Scan for the cell matching the given text and deliver its [X, Y] coordinate at center. 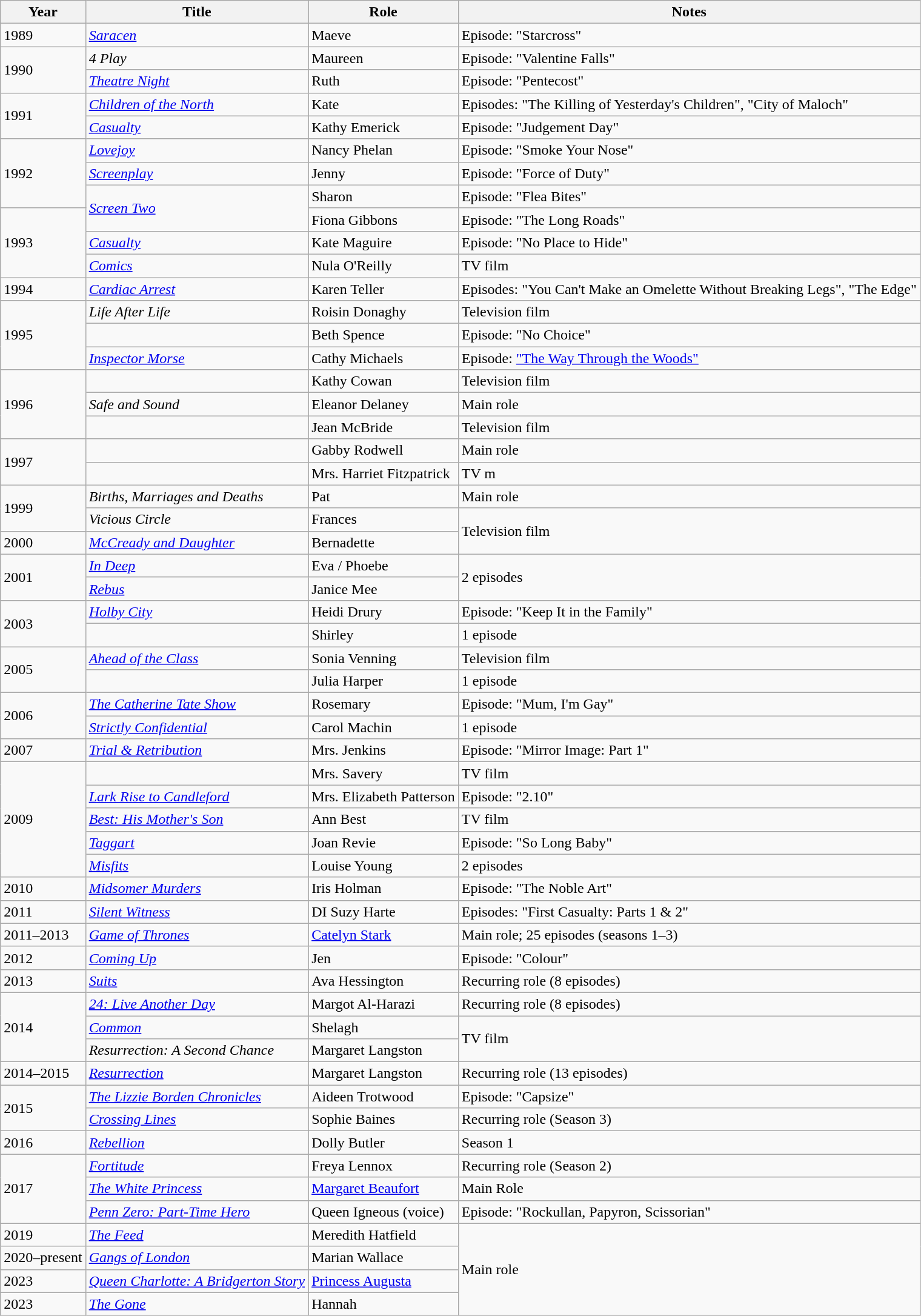
Karen Teller [384, 289]
Episode: "Valentine Falls" [689, 58]
Life After Life [196, 312]
Episode: "Force of Duty" [689, 173]
Kathy Emerick [384, 127]
Role [384, 12]
Episodes: "You Can't Make an Omelette Without Breaking Legs", "The Edge" [689, 289]
Sharon [384, 196]
Best: His Mother's Son [196, 820]
Meredith Hatfield [384, 1235]
2015 [43, 1108]
2000 [43, 543]
Main Role [689, 1189]
Silent Witness [196, 912]
Pat [384, 496]
Season 1 [689, 1143]
The Catherine Tate Show [196, 704]
Gabby Rodwell [384, 450]
Bernadette [384, 543]
2011 [43, 912]
Trial & Retribution [196, 750]
Nula O'Reilly [384, 266]
Screen Two [196, 208]
Lark Rise to Candleford [196, 797]
Roisin Donaghy [384, 312]
Penn Zero: Part-Time Hero [196, 1212]
TV m [689, 473]
Episode: "No Place to Hide" [689, 242]
Margaret Beaufort [384, 1189]
1995 [43, 335]
Aideen Trotwood [384, 1097]
Cathy Michaels [384, 358]
Rebellion [196, 1143]
Heidi Drury [384, 612]
2009 [43, 820]
2014–2015 [43, 1074]
Mrs. Jenkins [384, 750]
1991 [43, 116]
Mrs. Harriet Fitzpatrick [384, 473]
2005 [43, 669]
2017 [43, 1189]
Margot Al-Harazi [384, 1004]
Year [43, 12]
1990 [43, 70]
Suits [196, 981]
Fortitude [196, 1166]
Episode: "No Choice" [689, 335]
Princess Augusta [384, 1281]
Strictly Confidential [196, 727]
Ahead of the Class [196, 658]
Episode: "Mum, I'm Gay" [689, 704]
Title [196, 12]
In Deep [196, 566]
The White Princess [196, 1189]
Common [196, 1027]
2016 [43, 1143]
McCready and Daughter [196, 543]
Rebus [196, 589]
Notes [689, 12]
Hannah [384, 1304]
1994 [43, 289]
Cardiac Arrest [196, 289]
Eleanor Delaney [384, 404]
Ava Hessington [384, 981]
Comics [196, 266]
Kathy Cowan [384, 381]
Joan Revie [384, 843]
Holby City [196, 612]
1992 [43, 173]
Episode: "Colour" [689, 958]
Crossing Lines [196, 1120]
Episode: "Rockullan, Papyron, Scissorian" [689, 1212]
4 Play [196, 58]
Queen Charlotte: A Bridgerton Story [196, 1281]
The Feed [196, 1235]
Shelagh [384, 1027]
Theatre Night [196, 81]
Carol Machin [384, 727]
Episode: "Starcross" [689, 35]
Kate Maguire [384, 242]
1996 [43, 404]
2010 [43, 889]
1993 [43, 242]
Freya Lennox [384, 1166]
Ruth [384, 81]
Episode: "Smoke Your Nose" [689, 150]
Janice Mee [384, 589]
Births, Marriages and Deaths [196, 496]
Coming Up [196, 958]
Gangs of London [196, 1258]
Recurring role (13 episodes) [689, 1074]
Mrs. Elizabeth Patterson [384, 797]
Recurring role (Season 2) [689, 1166]
2011–2013 [43, 935]
Dolly Butler [384, 1143]
2019 [43, 1235]
2020–present [43, 1258]
Maeve [384, 35]
Nancy Phelan [384, 150]
Ann Best [384, 820]
Episode: "Mirror Image: Part 1" [689, 750]
Episode: "The Long Roads" [689, 219]
2001 [43, 577]
2012 [43, 958]
Jen [384, 958]
Episode: "2.10" [689, 797]
Episode: "Flea Bites" [689, 196]
1997 [43, 462]
Episode: "Keep It in the Family" [689, 612]
Saracen [196, 35]
Screenplay [196, 173]
2007 [43, 750]
Louise Young [384, 866]
Main role; 25 episodes (seasons 1–3) [689, 935]
Episode: "Capsize" [689, 1097]
1999 [43, 508]
Recurring role (Season 3) [689, 1120]
Beth Spence [384, 335]
Lovejoy [196, 150]
2006 [43, 716]
Kate [384, 104]
Queen Igneous (voice) [384, 1212]
Maureen [384, 58]
Mrs. Savery [384, 773]
Rosemary [384, 704]
Episode: "The Noble Art" [689, 889]
Resurrection [196, 1074]
Episode: "So Long Baby" [689, 843]
Fiona Gibbons [384, 219]
Jenny [384, 173]
Midsomer Murders [196, 889]
Taggart [196, 843]
Frances [384, 519]
Catelyn Stark [384, 935]
2014 [43, 1027]
Episodes: "The Killing of Yesterday's Children", "City of Maloch" [689, 104]
Episode: "The Way Through the Woods" [689, 358]
Episode: "Judgement Day" [689, 127]
Sophie Baines [384, 1120]
Game of Thrones [196, 935]
24: Live Another Day [196, 1004]
Safe and Sound [196, 404]
2013 [43, 981]
Episodes: "First Casualty: Parts 1 & 2" [689, 912]
Julia Harper [384, 681]
2003 [43, 623]
Eva / Phoebe [384, 566]
Inspector Morse [196, 358]
Resurrection: A Second Chance [196, 1050]
The Gone [196, 1304]
Iris Holman [384, 889]
Vicious Circle [196, 519]
The Lizzie Borden Chronicles [196, 1097]
DI Suzy Harte [384, 912]
Episode: "Pentecost" [689, 81]
Shirley [384, 635]
Misfits [196, 866]
Children of the North [196, 104]
Marian Wallace [384, 1258]
Sonia Venning [384, 658]
1989 [43, 35]
Jean McBride [384, 427]
